Detect which cell encompasses the target text, then output its (X, Y) center coordinate. 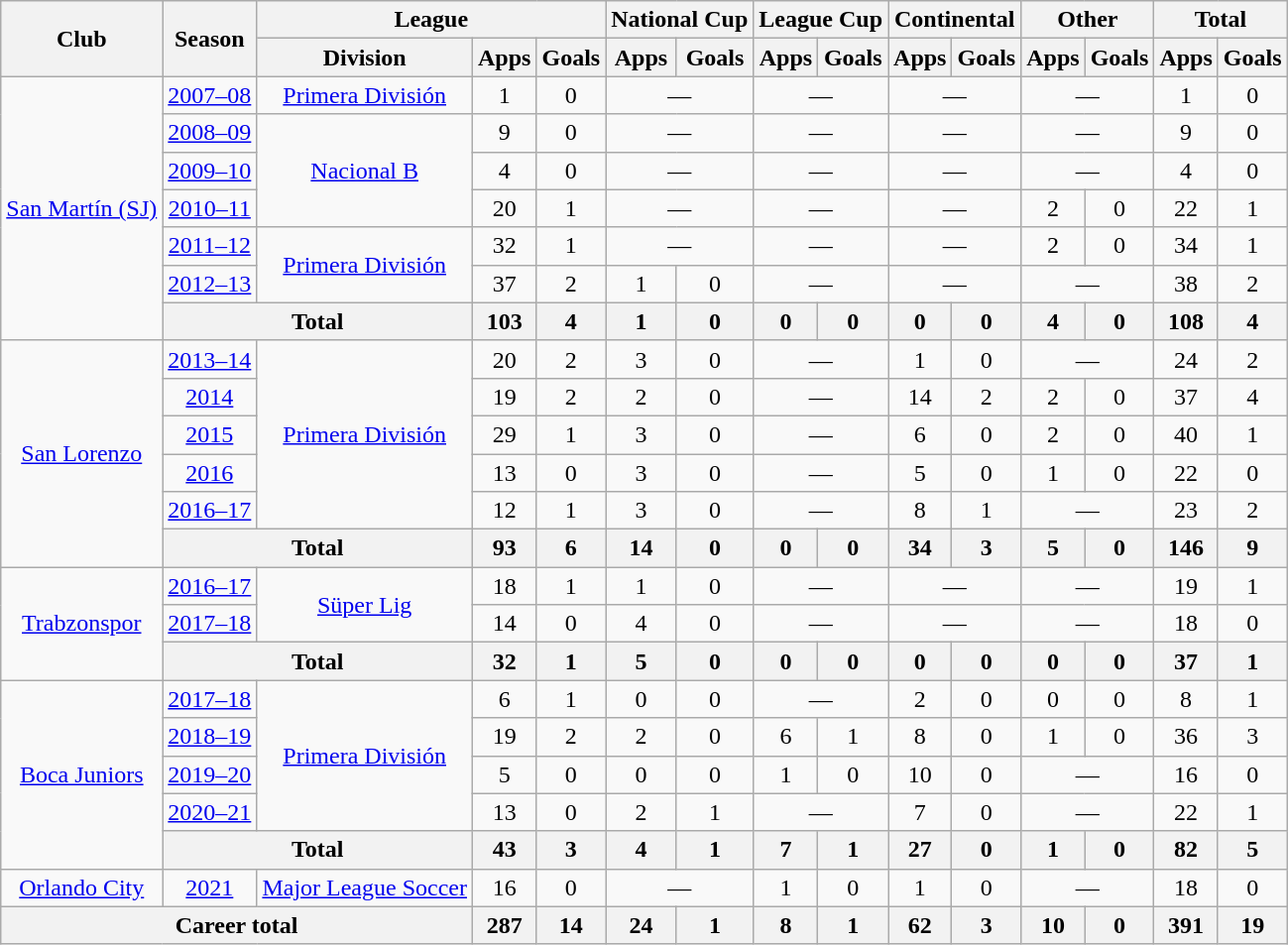
Orlando City (81, 887)
23 (1186, 511)
Süper Lig (365, 605)
2008–09 (210, 133)
2011–12 (210, 246)
43 (505, 850)
Nacional B (365, 171)
Club (81, 39)
San Martín (SJ) (81, 208)
2014 (210, 397)
Career total (237, 925)
2019–20 (210, 774)
2018–19 (210, 737)
146 (1186, 548)
2012–13 (210, 284)
93 (505, 548)
29 (505, 434)
36 (1186, 737)
Season (210, 39)
287 (505, 925)
2013–14 (210, 359)
Major League Soccer (365, 887)
2021 (210, 887)
40 (1186, 434)
391 (1186, 925)
62 (920, 925)
San Lorenzo (81, 453)
108 (1186, 321)
103 (505, 321)
Continental (955, 20)
Other (1088, 20)
2010–11 (210, 208)
2015 (210, 434)
League (431, 20)
2009–10 (210, 171)
Boca Juniors (81, 774)
12 (505, 511)
2007–08 (210, 95)
82 (1186, 850)
27 (920, 850)
National Cup (680, 20)
League Cup (821, 20)
Division (365, 58)
2020–21 (210, 812)
2016 (210, 473)
Trabzonspor (81, 624)
38 (1186, 284)
